Search for the cell housing the specified text and yield its (x, y) center coordinate. 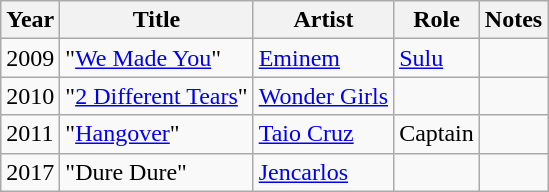
"We Made You" (156, 58)
Wonder Girls (323, 96)
Artist (323, 20)
2017 (30, 172)
2010 (30, 96)
"Hangover" (156, 134)
Captain (437, 134)
Year (30, 20)
Taio Cruz (323, 134)
Sulu (437, 58)
"Dure Dure" (156, 172)
2009 (30, 58)
2011 (30, 134)
Jencarlos (323, 172)
Role (437, 20)
Title (156, 20)
Notes (513, 20)
"2 Different Tears" (156, 96)
Eminem (323, 58)
